Scan for the cell matching the given text and deliver its (X, Y) coordinate at center. 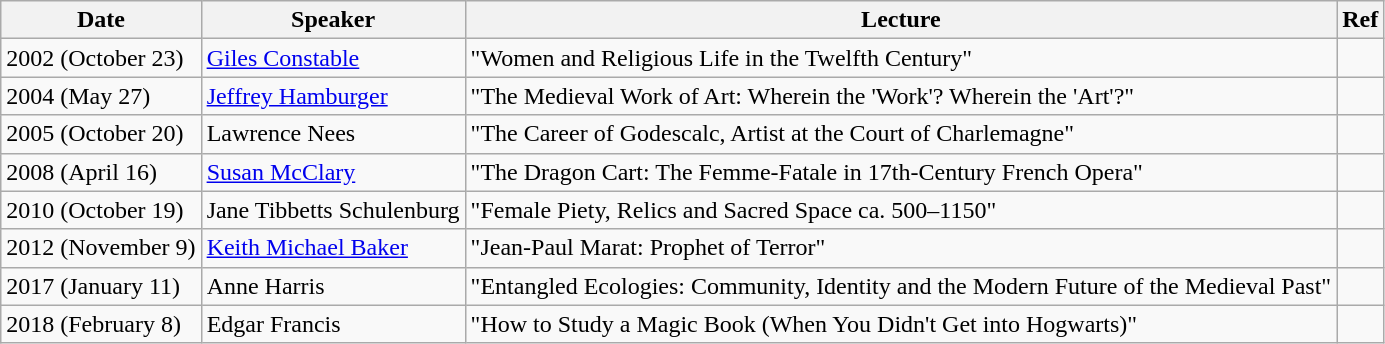
2012 (November 9) (101, 248)
Keith Michael Baker (333, 248)
Jeffrey Hamburger (333, 96)
Susan McClary (333, 172)
Lawrence Nees (333, 134)
"Entangled Ecologies: Community, Identity and the Modern Future of the Medieval Past" (901, 286)
"The Career of Godescalc, Artist at the Court of Charlemagne" (901, 134)
"Jean-Paul Marat: Prophet of Terror" (901, 248)
Speaker (333, 20)
2002 (October 23) (101, 58)
2004 (May 27) (101, 96)
Edgar Francis (333, 324)
"How to Study a Magic Book (When You Didn't Get into Hogwarts)" (901, 324)
"The Dragon Cart: The Femme-Fatale in 17th-Century French Opera" (901, 172)
Anne Harris (333, 286)
Jane Tibbetts Schulenburg (333, 210)
Ref (1360, 20)
2005 (October 20) (101, 134)
2018 (February 8) (101, 324)
Lecture (901, 20)
Giles Constable (333, 58)
2017 (January 11) (101, 286)
Date (101, 20)
"The Medieval Work of Art: Wherein the 'Work'? Wherein the 'Art'?" (901, 96)
"Female Piety, Relics and Sacred Space ca. 500–1150" (901, 210)
"Women and Religious Life in the Twelfth Century" (901, 58)
2008 (April 16) (101, 172)
2010 (October 19) (101, 210)
